Search for the cell housing the specified text and yield its [X, Y] center coordinate. 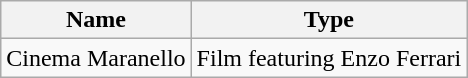
Name [96, 20]
Film featuring Enzo Ferrari [329, 58]
Cinema Maranello [96, 58]
Type [329, 20]
